Scan for the cell matching the given text and deliver its (x, y) coordinate at center. 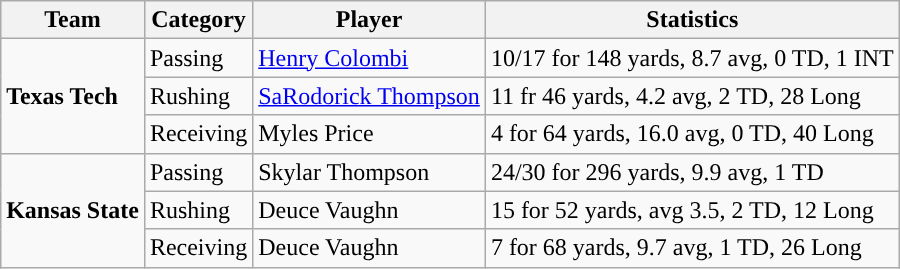
Skylar Thompson (370, 172)
Kansas State (73, 210)
10/17 for 148 yards, 8.7 avg, 0 TD, 1 INT (692, 58)
24/30 for 296 yards, 9.9 avg, 1 TD (692, 172)
Myles Price (370, 134)
Texas Tech (73, 96)
SaRodorick Thompson (370, 96)
Category (198, 20)
15 for 52 yards, avg 3.5, 2 TD, 12 Long (692, 210)
4 for 64 yards, 16.0 avg, 0 TD, 40 Long (692, 134)
Player (370, 20)
Statistics (692, 20)
Henry Colombi (370, 58)
7 for 68 yards, 9.7 avg, 1 TD, 26 Long (692, 248)
11 fr 46 yards, 4.2 avg, 2 TD, 28 Long (692, 96)
Team (73, 20)
